Scan for the cell matching the given text and deliver its (X, Y) coordinate at center. 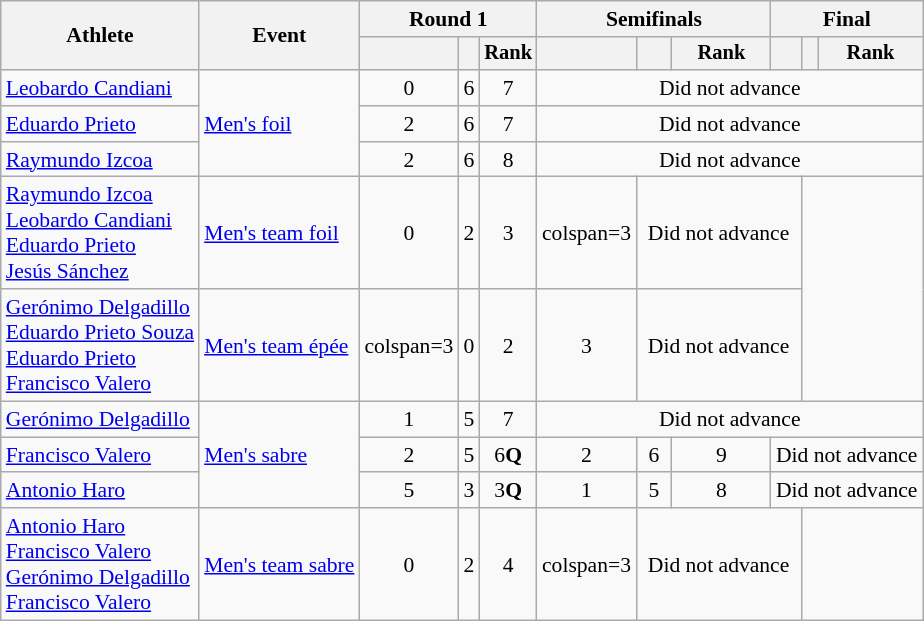
3Q (508, 491)
Antonio HaroFrancisco ValeroGerónimo DelgadilloFrancisco Valero (100, 564)
Francisco Valero (100, 455)
Gerónimo Delgadillo (100, 420)
Gerónimo DelgadilloEduardo Prieto SouzaEduardo PrietoFrancisco Valero (100, 345)
Men's team foil (279, 233)
Antonio Haro (100, 491)
Raymundo IzcoaLeobardo CandianiEduardo PrietoJesús Sánchez (100, 233)
Athlete (100, 36)
Event (279, 36)
Semifinals (654, 19)
Raymundo Izcoa (100, 160)
Final (847, 19)
Round 1 (448, 19)
Leobardo Candiani (100, 88)
Men's foil (279, 124)
4 (508, 564)
9 (722, 455)
Men's team sabre (279, 564)
Men's sabre (279, 456)
Men's team épée (279, 345)
Eduardo Prieto (100, 124)
6Q (508, 455)
